Find where the given text appears and provide that cell's center as [x, y] coordinate. 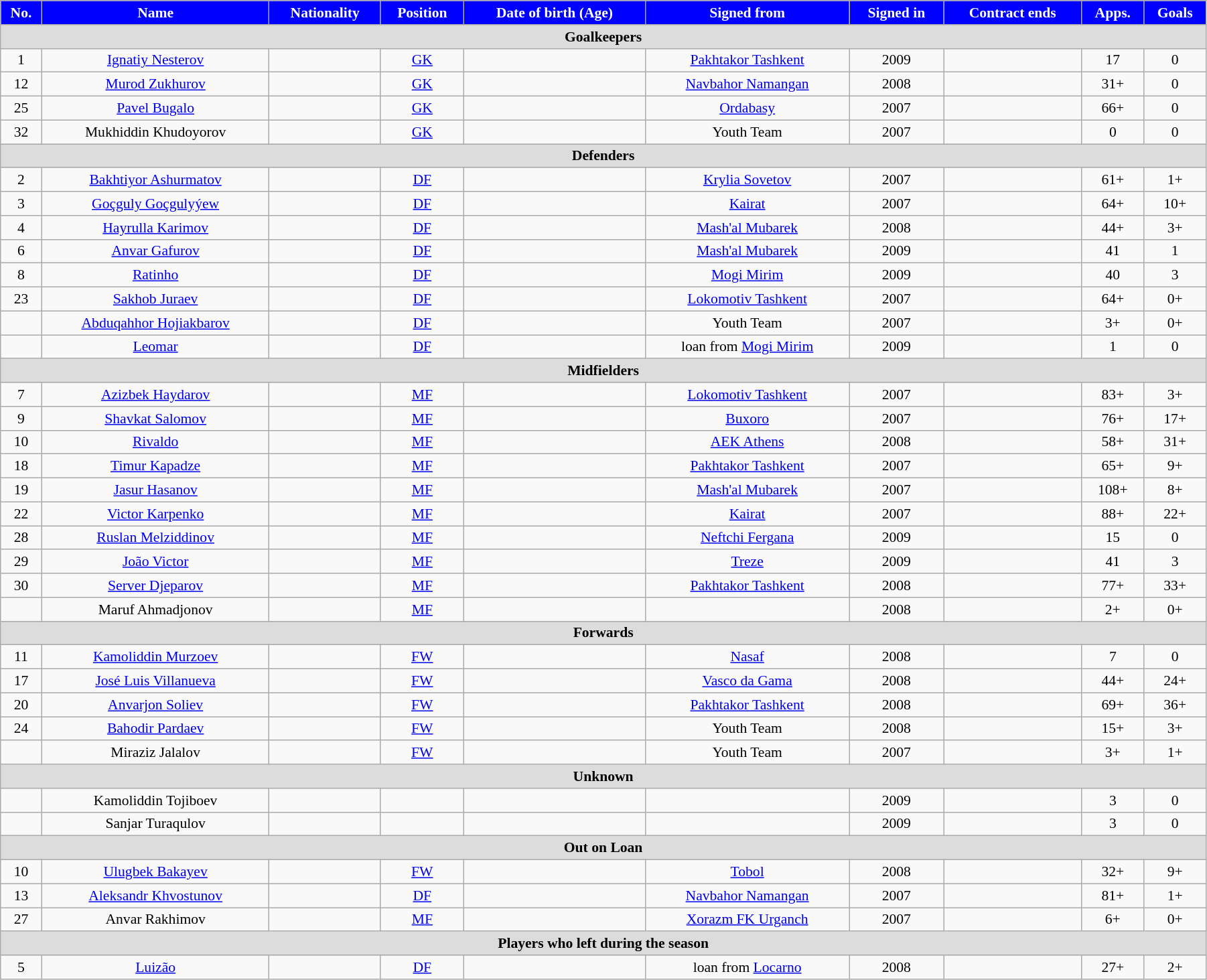
No. [21, 13]
15+ [1113, 729]
Leomar [155, 347]
25 [21, 109]
Murod Zukhurov [155, 84]
AEK Athens [748, 442]
66+ [1113, 109]
Miraziz Jalalov [155, 753]
13 [21, 896]
Xorazm FK Urganch [748, 920]
30 [21, 585]
15 [1113, 538]
Forwards [603, 633]
Contract ends [1013, 13]
Out on Loan [603, 848]
José Luis Villanueva [155, 681]
João Victor [155, 562]
81+ [1113, 896]
Mogi Mirim [748, 275]
Apps. [1113, 13]
Maruf Ahmadjonov [155, 610]
108+ [1113, 490]
22+ [1175, 514]
Aleksandr Khvostunov [155, 896]
10+ [1175, 204]
Ulugbek Bakayev [155, 872]
Position [422, 13]
Ignatiy Nesterov [155, 60]
Neftchi Fergana [748, 538]
Anvar Rakhimov [155, 920]
Sanjar Turaqulov [155, 824]
24 [21, 729]
2 [21, 180]
32+ [1113, 872]
Azizbek Haydarov [155, 395]
24+ [1175, 681]
27+ [1113, 967]
Vasco da Gama [748, 681]
23 [21, 299]
Abduqahhor Hojiakbarov [155, 323]
33+ [1175, 585]
Defenders [603, 156]
Bahodir Pardaev [155, 729]
8+ [1175, 490]
Ruslan Melziddinov [155, 538]
Signed in [896, 13]
Date of birth (Age) [555, 13]
9 [21, 419]
loan from Locarno [748, 967]
18 [21, 466]
5 [21, 967]
Server Djeparov [155, 585]
Ordabasy [748, 109]
Name [155, 13]
Anvar Gafurov [155, 251]
40 [1113, 275]
61+ [1113, 180]
77+ [1113, 585]
76+ [1113, 419]
Timur Kapadze [155, 466]
65+ [1113, 466]
22 [21, 514]
Hayrulla Karimov [155, 228]
Treze [748, 562]
Krylia Sovetov [748, 180]
88+ [1113, 514]
32 [21, 132]
36+ [1175, 705]
29 [21, 562]
12 [21, 84]
27 [21, 920]
Players who left during the season [603, 944]
Mukhiddin Khudoyorov [155, 132]
Kamoliddin Murzoev [155, 657]
8 [21, 275]
Signed from [748, 13]
loan from Mogi Mirim [748, 347]
Nasaf [748, 657]
19 [21, 490]
Rivaldo [155, 442]
Goalkeepers [603, 37]
Ratinho [155, 275]
17+ [1175, 419]
83+ [1113, 395]
Goçguly Goçgulyýew [155, 204]
Tobol [748, 872]
Goals [1175, 13]
Midfielders [603, 371]
Unknown [603, 776]
Buxoro [748, 419]
28 [21, 538]
Shavkat Salomov [155, 419]
Jasur Hasanov [155, 490]
69+ [1113, 705]
Nationality [325, 13]
6+ [1113, 920]
11 [21, 657]
Victor Karpenko [155, 514]
6 [21, 251]
58+ [1113, 442]
4 [21, 228]
Kamoliddin Tojiboev [155, 800]
Bakhtiyor Ashurmatov [155, 180]
Sakhob Juraev [155, 299]
20 [21, 705]
Anvarjon Soliev [155, 705]
Pavel Bugalo [155, 109]
Luizão [155, 967]
